Determine the [x, y] coordinate at the center of the cell enclosing the given text.  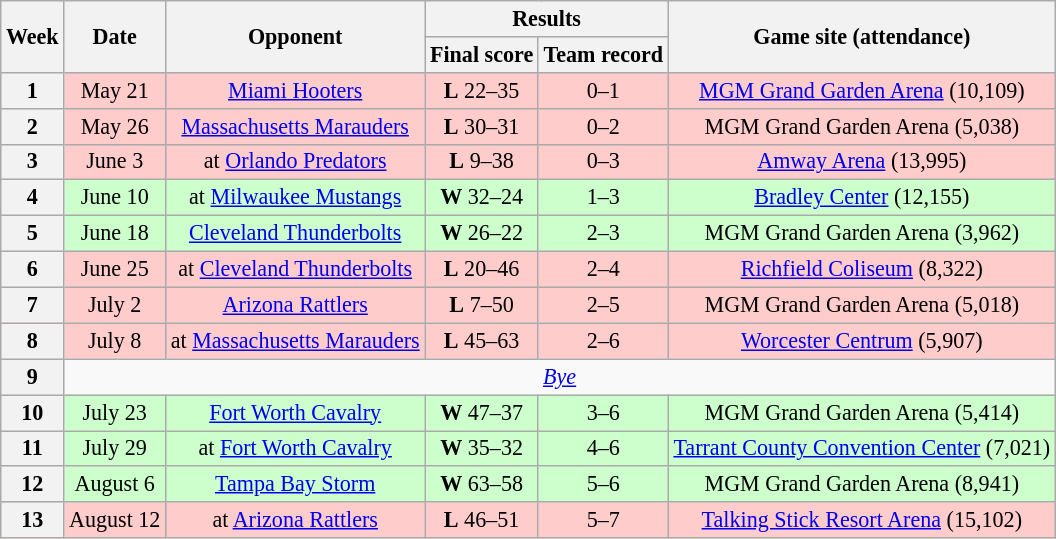
L 30–31 [482, 126]
4–6 [603, 448]
at Fort Worth Cavalry [296, 448]
Opponent [296, 36]
MGM Grand Garden Arena (5,414) [862, 412]
Bradley Center (12,155) [862, 198]
August 6 [115, 484]
L 7–50 [482, 305]
Worcester Centrum (5,907) [862, 341]
5–6 [603, 484]
6 [32, 269]
MGM Grand Garden Arena (8,941) [862, 484]
MGM Grand Garden Arena (5,038) [862, 126]
2–3 [603, 233]
7 [32, 305]
MGM Grand Garden Arena (5,018) [862, 305]
2–5 [603, 305]
Talking Stick Resort Arena (15,102) [862, 520]
Cleveland Thunderbolts [296, 233]
L 9–38 [482, 162]
at Orlando Predators [296, 162]
L 22–35 [482, 90]
1–3 [603, 198]
Date [115, 36]
12 [32, 484]
L 46–51 [482, 520]
MGM Grand Garden Arena (3,962) [862, 233]
June 25 [115, 269]
Amway Arena (13,995) [862, 162]
at Cleveland Thunderbolts [296, 269]
at Milwaukee Mustangs [296, 198]
W 63–58 [482, 484]
May 26 [115, 126]
4 [32, 198]
June 18 [115, 233]
June 10 [115, 198]
at Massachusetts Marauders [296, 341]
13 [32, 520]
0–2 [603, 126]
Team record [603, 54]
Massachusetts Marauders [296, 126]
Results [546, 18]
Final score [482, 54]
Richfield Coliseum (8,322) [862, 269]
0–1 [603, 90]
Game site (attendance) [862, 36]
5 [32, 233]
L 20–46 [482, 269]
at Arizona Rattlers [296, 520]
Arizona Rattlers [296, 305]
9 [32, 377]
L 45–63 [482, 341]
11 [32, 448]
0–3 [603, 162]
Miami Hooters [296, 90]
July 23 [115, 412]
July 8 [115, 341]
W 26–22 [482, 233]
2–6 [603, 341]
Tarrant County Convention Center (7,021) [862, 448]
10 [32, 412]
MGM Grand Garden Arena (10,109) [862, 90]
June 3 [115, 162]
8 [32, 341]
2 [32, 126]
August 12 [115, 520]
3–6 [603, 412]
W 32–24 [482, 198]
May 21 [115, 90]
W 35–32 [482, 448]
2–4 [603, 269]
5–7 [603, 520]
W 47–37 [482, 412]
Week [32, 36]
Fort Worth Cavalry [296, 412]
1 [32, 90]
Bye [560, 377]
3 [32, 162]
July 2 [115, 305]
July 29 [115, 448]
Tampa Bay Storm [296, 484]
